Provide the (X, Y) coordinate of the cell's center where the given text is located.  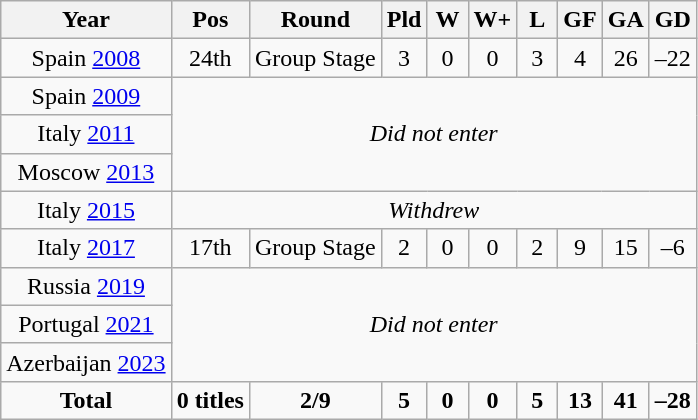
13 (580, 400)
17th (210, 248)
15 (626, 248)
24th (210, 58)
Italy 2015 (86, 210)
Spain 2008 (86, 58)
Round (315, 20)
Portugal 2021 (86, 324)
–22 (672, 58)
Italy 2017 (86, 248)
GD (672, 20)
Year (86, 20)
W+ (492, 20)
Azerbaijan 2023 (86, 362)
26 (626, 58)
Italy 2011 (86, 134)
GF (580, 20)
0 titles (210, 400)
9 (580, 248)
41 (626, 400)
Total (86, 400)
Pos (210, 20)
2/9 (315, 400)
–28 (672, 400)
W (448, 20)
Russia 2019 (86, 286)
Moscow 2013 (86, 172)
L (538, 20)
Withdrew (434, 210)
Spain 2009 (86, 96)
Pld (404, 20)
–6 (672, 248)
4 (580, 58)
GA (626, 20)
